Find where the given text appears and provide that cell's center as (x, y) coordinate. 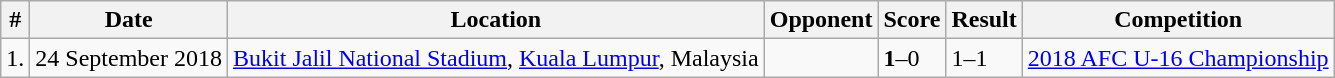
Score (912, 20)
Result (984, 20)
Date (129, 20)
1–1 (984, 58)
Competition (1178, 20)
2018 AFC U-16 Championship (1178, 58)
Bukit Jalil National Stadium, Kuala Lumpur, Malaysia (496, 58)
Location (496, 20)
1–0 (912, 58)
1. (16, 58)
Opponent (821, 20)
# (16, 20)
24 September 2018 (129, 58)
